Determine the (x, y) coordinate at the center of the cell enclosing the given text.  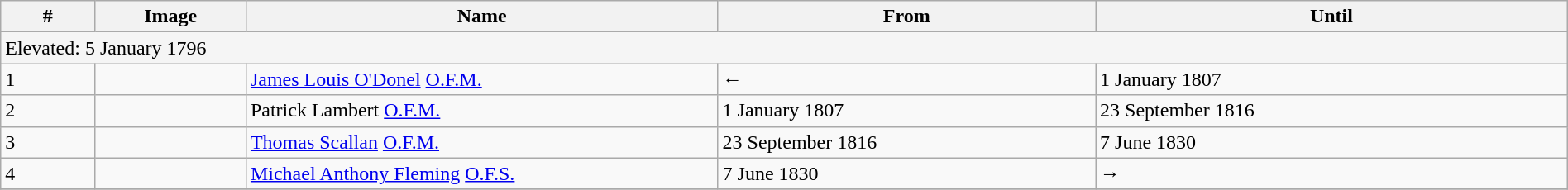
3 (48, 142)
Name (481, 17)
Thomas Scallan O.F.M. (481, 142)
Image (170, 17)
From (906, 17)
1 (48, 79)
2 (48, 111)
# (48, 17)
← (906, 79)
Until (1331, 17)
→ (1331, 173)
Patrick Lambert O.F.M. (481, 111)
James Louis O'Donel O.F.M. (481, 79)
4 (48, 173)
Michael Anthony Fleming O.F.S. (481, 173)
Elevated: 5 January 1796 (784, 48)
